Find where the given text appears and provide that cell's center as (X, Y) coordinate. 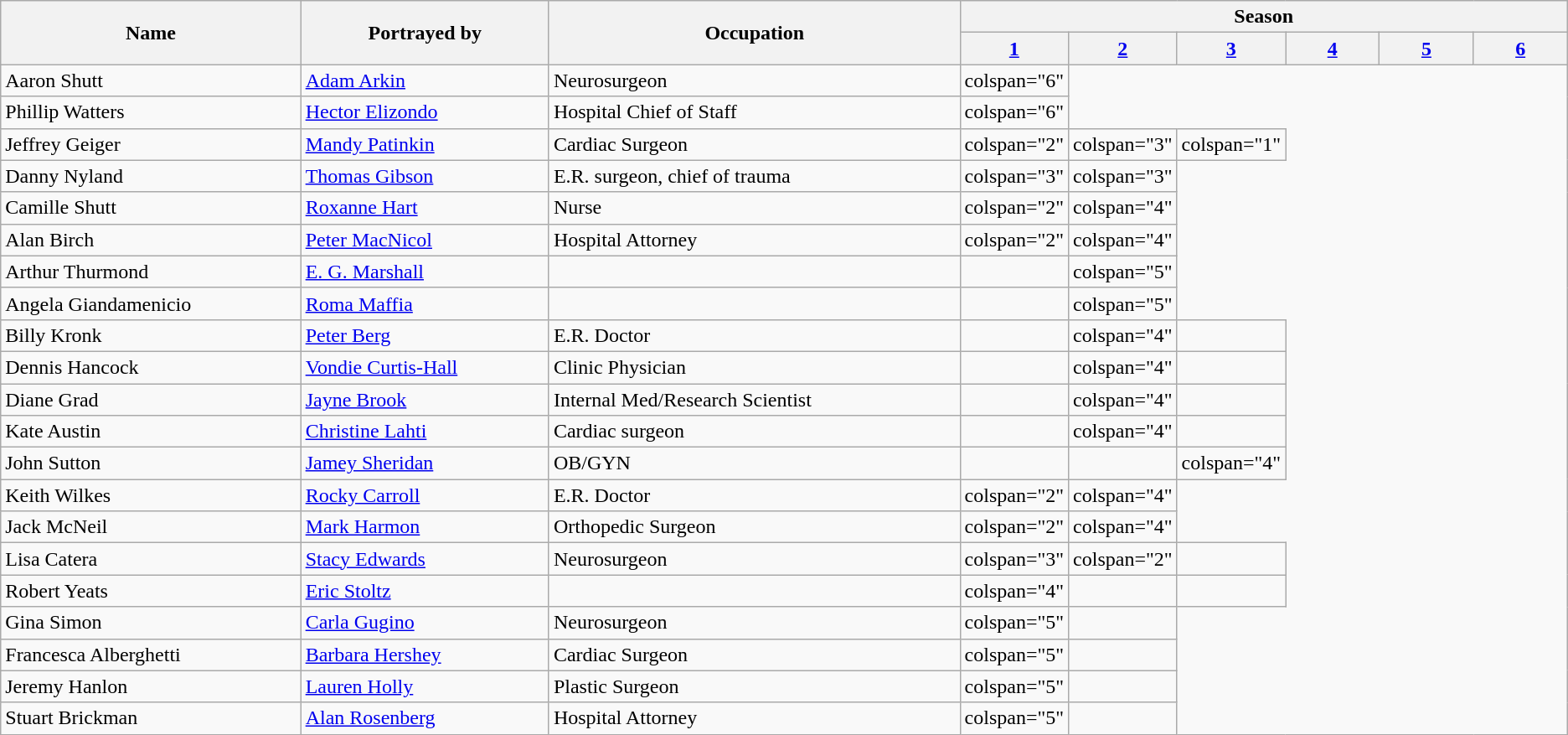
Jayne Brook (425, 400)
Robert Yeats (151, 591)
Billy Kronk (151, 335)
Roma Maffia (425, 303)
Alan Birch (151, 240)
Thomas Gibson (425, 176)
Hector Elizondo (425, 112)
Cardiac surgeon (754, 432)
Francesca Alberghetti (151, 655)
Kate Austin (151, 432)
Internal Med/Research Scientist (754, 400)
Nurse (754, 208)
Clinic Physician (754, 367)
Mandy Patinkin (425, 144)
Roxanne Hart (425, 208)
Alan Rosenberg (425, 718)
Portrayed by (425, 33)
Stacy Edwards (425, 559)
Hospital Chief of Staff (754, 112)
6 (1520, 49)
Orthopedic Surgeon (754, 527)
Occupation (754, 33)
Name (151, 33)
Jamey Sheridan (425, 463)
Barbara Hershey (425, 655)
Jack McNeil (151, 527)
4 (1333, 49)
Stuart Brickman (151, 718)
Mark Harmon (425, 527)
Lauren Holly (425, 686)
Lisa Catera (151, 559)
Peter Berg (425, 335)
2 (1123, 49)
Vondie Curtis-Hall (425, 367)
Aaron Shutt (151, 80)
Jeremy Hanlon (151, 686)
5 (1426, 49)
Phillip Watters (151, 112)
Rocky Carroll (425, 495)
Danny Nyland (151, 176)
Peter MacNicol (425, 240)
Christine Lahti (425, 432)
Arthur Thurmond (151, 272)
Jeffrey Geiger (151, 144)
Gina Simon (151, 623)
Camille Shutt (151, 208)
OB/GYN (754, 463)
1 (1014, 49)
Angela Giandamenicio (151, 303)
colspan="1" (1231, 144)
Adam Arkin (425, 80)
E. G. Marshall (425, 272)
3 (1231, 49)
Carla Gugino (425, 623)
Keith Wilkes (151, 495)
Season (1263, 17)
Eric Stoltz (425, 591)
E.R. surgeon, chief of trauma (754, 176)
Diane Grad (151, 400)
Dennis Hancock (151, 367)
Plastic Surgeon (754, 686)
John Sutton (151, 463)
